Capture the cell that displays the provided text and extract its [X, Y] central coordinate. 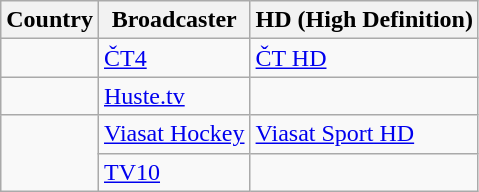
ČT4 [174, 58]
HD (High Definition) [364, 20]
Country [50, 20]
Broadcaster [174, 20]
Huste.tv [174, 96]
Viasat Hockey [174, 134]
ČT HD [364, 58]
Viasat Sport HD [364, 134]
TV10 [174, 172]
